Search for the cell housing the specified text and yield its (X, Y) center coordinate. 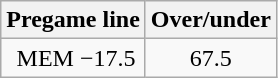
67.5 (210, 58)
Over/under (210, 20)
MEM −17.5 (74, 58)
Pregame line (74, 20)
